Determine the [X, Y] coordinate at the center of the cell enclosing the given text.  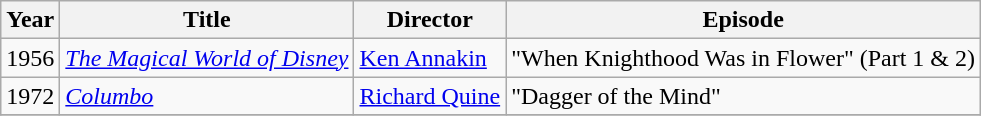
"When Knighthood Was in Flower" (Part 1 & 2) [744, 58]
Director [430, 20]
Columbo [207, 96]
"Dagger of the Mind" [744, 96]
1956 [30, 58]
1972 [30, 96]
Year [30, 20]
Title [207, 20]
The Magical World of Disney [207, 58]
Richard Quine [430, 96]
Ken Annakin [430, 58]
Episode [744, 20]
